Pinpoint the cell where the given text exists, returning its [X, Y] midpoint coordinate. 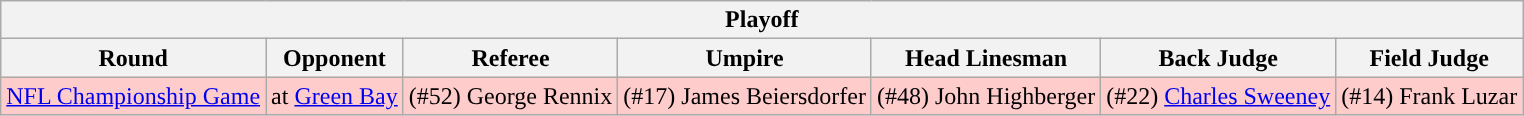
Playoff [762, 20]
(#17) James Beiersdorfer [745, 96]
Umpire [745, 58]
Opponent [335, 58]
Field Judge [1430, 58]
Head Linesman [986, 58]
Back Judge [1218, 58]
Round [134, 58]
NFL Championship Game [134, 96]
(#48) John Highberger [986, 96]
(#22) Charles Sweeney [1218, 96]
at Green Bay [335, 96]
Referee [510, 58]
(#14) Frank Luzar [1430, 96]
(#52) George Rennix [510, 96]
